Pinpoint the cell where the given text exists, returning its [X, Y] midpoint coordinate. 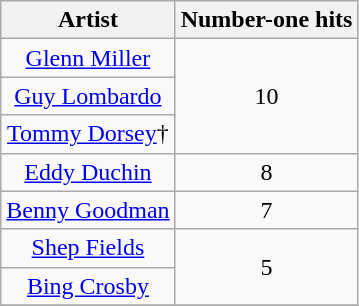
Tommy Dorsey† [88, 134]
10 [266, 96]
Glenn Miller [88, 58]
Artist [88, 20]
Guy Lombardo [88, 96]
7 [266, 210]
Bing Crosby [88, 286]
Benny Goodman [88, 210]
5 [266, 267]
Shep Fields [88, 248]
Number-one hits [266, 20]
8 [266, 172]
Eddy Duchin [88, 172]
